Pinpoint the cell where the given text exists, returning its (x, y) midpoint coordinate. 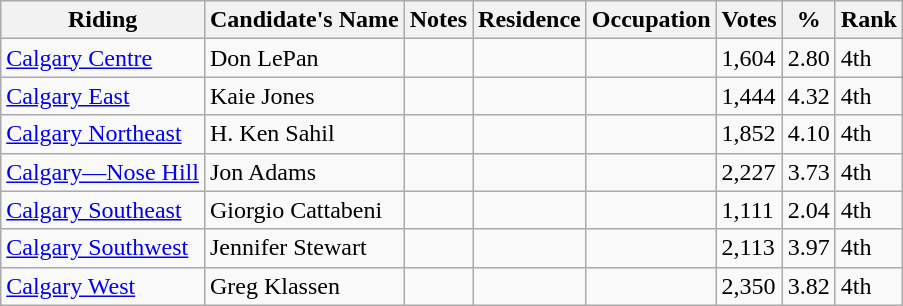
4.32 (808, 96)
1,604 (749, 58)
% (808, 20)
Occupation (651, 20)
2.04 (808, 210)
Residence (530, 20)
Giorgio Cattabeni (304, 210)
3.82 (808, 286)
1,852 (749, 134)
Votes (749, 20)
3.97 (808, 248)
Kaie Jones (304, 96)
Notes (438, 20)
Calgary Southeast (103, 210)
2,227 (749, 172)
Calgary West (103, 286)
Don LePan (304, 58)
Jennifer Stewart (304, 248)
2.80 (808, 58)
3.73 (808, 172)
2,350 (749, 286)
2,113 (749, 248)
H. Ken Sahil (304, 134)
Calgary Northeast (103, 134)
Jon Adams (304, 172)
1,444 (749, 96)
Calgary East (103, 96)
4.10 (808, 134)
Calgary Southwest (103, 248)
Candidate's Name (304, 20)
Calgary Centre (103, 58)
Greg Klassen (304, 286)
Calgary—Nose Hill (103, 172)
Rank (868, 20)
1,111 (749, 210)
Riding (103, 20)
